Determine the [X, Y] coordinate at the center of the cell enclosing the given text.  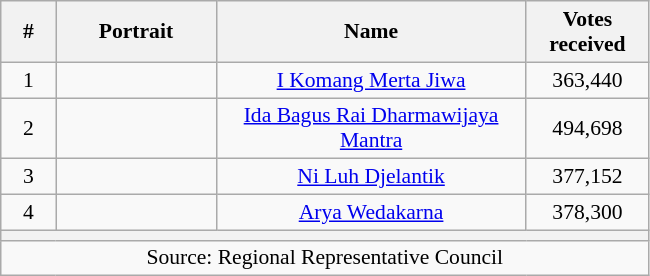
2 [28, 128]
Arya Wedakarna [371, 213]
1 [28, 80]
# [28, 32]
3 [28, 177]
377,152 [588, 177]
494,698 [588, 128]
Votes received [588, 32]
378,300 [588, 213]
I Komang Merta Jiwa [371, 80]
Portrait [136, 32]
Name [371, 32]
Ni Luh Djelantik [371, 177]
Source: Regional Representative Council [325, 258]
4 [28, 213]
363,440 [588, 80]
Ida Bagus Rai Dharmawijaya Mantra [371, 128]
